For the text-containing cell, return its midpoint in (X, Y) coordinate format. 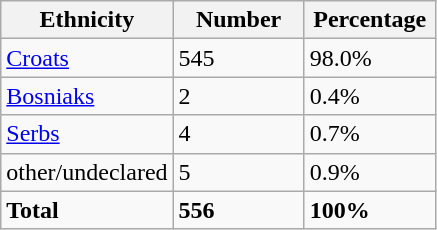
545 (238, 58)
Percentage (370, 20)
Number (238, 20)
98.0% (370, 58)
Croats (87, 58)
Ethnicity (87, 20)
2 (238, 96)
Total (87, 210)
556 (238, 210)
Bosniaks (87, 96)
0.7% (370, 134)
0.4% (370, 96)
0.9% (370, 172)
4 (238, 134)
5 (238, 172)
other/undeclared (87, 172)
Serbs (87, 134)
100% (370, 210)
